Identify which cell holds the provided text, then report its (x, y) central coordinate. 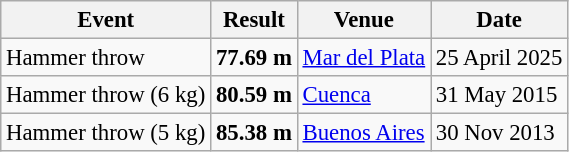
85.38 m (254, 133)
77.69 m (254, 58)
Hammer throw (6 kg) (106, 95)
Date (498, 20)
Event (106, 20)
Result (254, 20)
25 April 2025 (498, 58)
30 Nov 2013 (498, 133)
31 May 2015 (498, 95)
Hammer throw (106, 58)
Buenos Aires (364, 133)
80.59 m (254, 95)
Venue (364, 20)
Hammer throw (5 kg) (106, 133)
Cuenca (364, 95)
Mar del Plata (364, 58)
